Detect which cell encompasses the target text, then output its (X, Y) center coordinate. 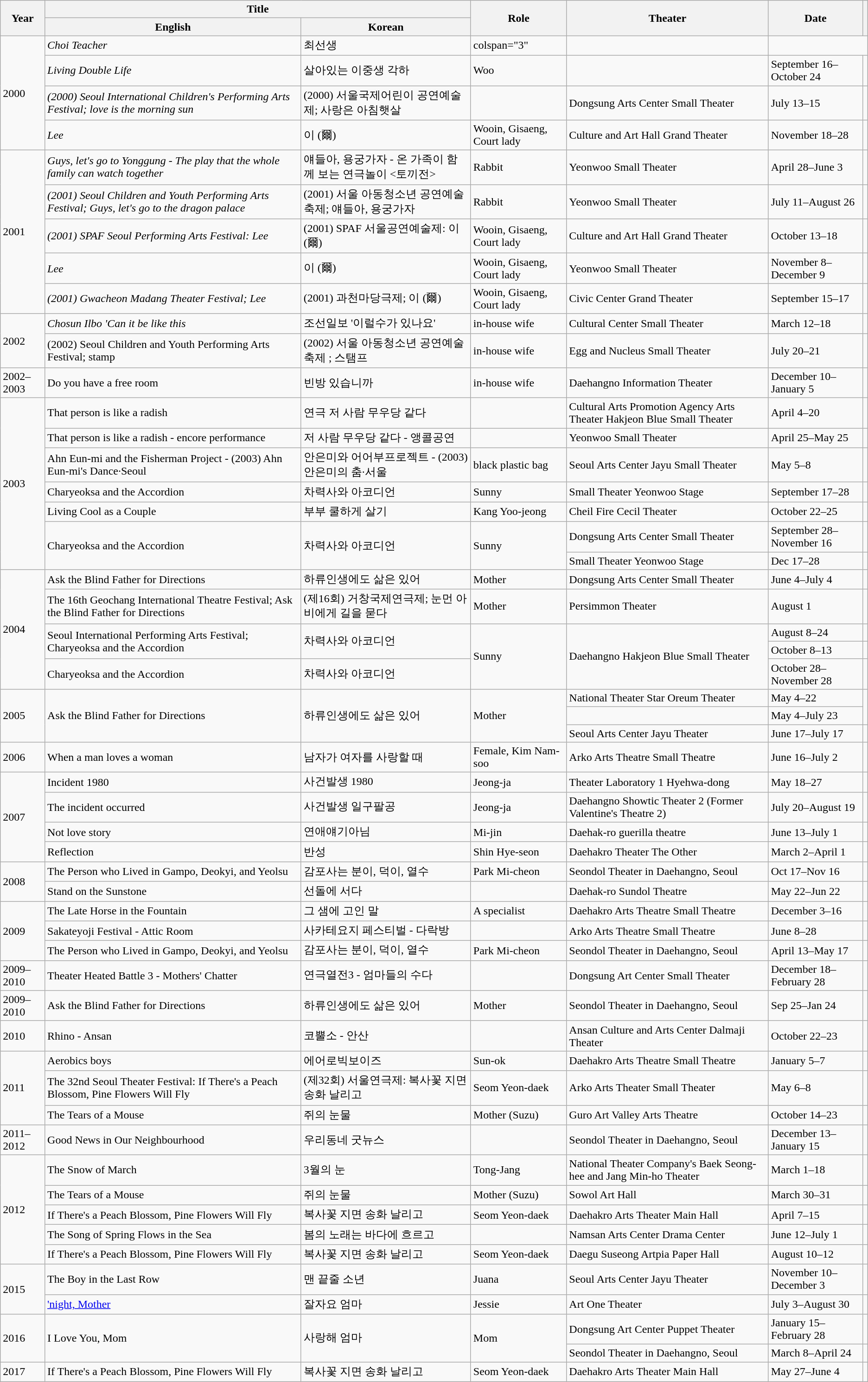
Juana (518, 1279)
(2001) Seoul Children and Youth Performing Arts Festival; Guys, let's go to the dragon palace (173, 202)
(2001) SPAF Seoul Performing Arts Festival: Lee (173, 236)
연극열전3 - 엄마들의 수다 (386, 975)
2001 (23, 232)
The Boy in the Last Row (173, 1279)
October 14–23 (815, 1115)
Ansan Culture and Arts Center Dalmaji Theater (668, 1035)
사건발생 일구팔공 (386, 807)
최선생 (386, 45)
3월의 눈 (386, 1170)
Stand on the Sunstone (173, 892)
Not love story (173, 832)
선돌에 서다 (386, 892)
October 22–23 (815, 1035)
사건발생 1980 (386, 782)
(2001) 서울 아동청소년 공연예술축제; 얘들아, 용궁가자 (386, 202)
2011–2012 (23, 1140)
The 16th Geochang International Theatre Festival; Ask the Blind Father for Directions (173, 606)
June 4–July 4 (815, 580)
May 27–June 4 (815, 1372)
Rhino - Ansan (173, 1035)
2003 (23, 484)
Daegu Suseong Artpia Paper Hall (668, 1254)
National Theater Star Oreum Theater (668, 698)
June 12–July 1 (815, 1235)
The incident occurred (173, 807)
October 28–November 28 (815, 674)
Daehak-ro Sundol Theatre (668, 892)
August 1 (815, 606)
얘들아, 용궁가자 - 온 가족이 함께 보는 연극놀이 <토끼전> (386, 167)
June 13–July 1 (815, 832)
September 28–November 16 (815, 536)
April 13–May 17 (815, 951)
(2001) 과천마당극제; 이 (爾) (386, 299)
December 18–February 28 (815, 975)
2016 (23, 1338)
맨 끝줄 소년 (386, 1279)
Namsan Arts Center Drama Center (668, 1235)
Choi Teacher (173, 45)
October 8–13 (815, 650)
November 8–December 9 (815, 268)
2007 (23, 817)
빈방 있습니까 (386, 383)
black plastic bag (518, 465)
Persimmon Theater (668, 606)
2002–2003 (23, 383)
Ahn Eun-mi and the Fisherman Project - (2003) Ahn Eun-mi's Dance·Seoul (173, 465)
2017 (23, 1372)
조선일보 '이럴수가 있나요' (386, 324)
colspan="3" (518, 45)
Aerobics boys (173, 1061)
When a man loves a woman (173, 757)
July 20–21 (815, 350)
Role (518, 18)
Daehak-ro guerilla theatre (668, 832)
English (173, 27)
Date (815, 18)
Sep 25–Jan 24 (815, 1006)
Guys, let's go to Yonggung - The play that the whole family can watch together (173, 167)
April 28–June 3 (815, 167)
September 17–28 (815, 492)
Female, Kim Nam-soo (518, 757)
The Late Horse in the Fountain (173, 911)
Living Cool as a Couple (173, 512)
Kang Yoo-jeong (518, 512)
우리동네 굿뉴스 (386, 1140)
(제16회) 거창국제연극제; 눈먼 아비에게 길을 묻다 (386, 606)
(제32회) 서울연극제: 복사꽃 지면 송화 날리고 (386, 1088)
Cultural Center Small Theater (668, 324)
The Song of Spring Flows in the Sea (173, 1235)
January 5–7 (815, 1061)
반성 (386, 852)
The Snow of March (173, 1170)
2012 (23, 1210)
(2001) Gwacheon Madang Theater Festival; Lee (173, 299)
그 샘에 고인 말 (386, 911)
March 1–18 (815, 1170)
Sun-ok (518, 1061)
(2000) 서울국제어린이 공연예술제; 사랑은 아침햇살 (386, 103)
코뿔소 - 안산 (386, 1035)
March 12–18 (815, 324)
연애얘기아님 (386, 832)
Seoul International Performing Arts Festival; Charyeoksa and the Accordion (173, 641)
May 22–Jun 22 (815, 892)
June 8–28 (815, 931)
Dec 17–28 (815, 561)
(2001) SPAF 서울공연예술제: 이 (爾) (386, 236)
(2002) 서울 아동청소년 공연예술축제 ; 스탬프 (386, 350)
Mom (518, 1338)
Theater Heated Battle 3 - Mothers' Chatter (173, 975)
Egg and Nucleus Small Theater (668, 350)
'night, Mother (173, 1305)
August 10–12 (815, 1254)
2004 (23, 630)
Reflection (173, 852)
Theater (668, 18)
I Love You, Mom (173, 1338)
Cheil Fire Cecil Theater (668, 512)
May 18–27 (815, 782)
July 13–15 (815, 103)
April 4–20 (815, 413)
에어로빅보이즈 (386, 1061)
Daehangno Information Theater (668, 383)
2010 (23, 1035)
Incident 1980 (173, 782)
March 2–April 1 (815, 852)
연극 저 사람 무우당 같다 (386, 413)
Daehangno Hakjeon Blue Small Theater (668, 656)
July 3–August 30 (815, 1305)
November 10–December 3 (815, 1279)
2015 (23, 1289)
2002 (23, 341)
Dongsung Art Center Small Theater (668, 975)
Shin Hye-seon (518, 852)
Sowol Art Hall (668, 1195)
Sakateyoji Festival - Attic Room (173, 931)
Good News in Our Neighbourhood (173, 1140)
Daehangno Showtic Theater 2 (Former Valentine's Theatre 2) (668, 807)
2000 (23, 93)
저 사람 무우당 같다 - 앵콜공연 (386, 438)
Seoul Arts Center Jayu Small Theater (668, 465)
Arko Arts Theater Small Theater (668, 1088)
사랑해 엄마 (386, 1338)
잘자요 엄마 (386, 1305)
Tong-Jang (518, 1170)
Cultural Arts Promotion Agency Arts Theater Hakjeon Blue Small Theater (668, 413)
National Theater Company's Baek Seong-hee and Jang Min-ho Theater (668, 1170)
2005 (23, 715)
Living Double Life (173, 71)
2008 (23, 881)
Woo (518, 71)
Dongsung Art Center Puppet Theater (668, 1330)
December 10–January 5 (815, 383)
2011 (23, 1087)
October 22–25 (815, 512)
That person is like a radish (173, 413)
A specialist (518, 911)
April 7–15 (815, 1215)
안은미와 어어부프로젝트 - (2003) 안은미의 춤·서울 (386, 465)
October 13–18 (815, 236)
살아있는 이중생 각하 (386, 71)
Oct 17–Nov 16 (815, 871)
November 18–28 (815, 135)
The 32nd Seoul Theater Festival: If There's a Peach Blossom, Pine Flowers Will Fly (173, 1088)
July 20–August 19 (815, 807)
Guro Art Valley Arts Theatre (668, 1115)
남자가 여자를 사랑할 때 (386, 757)
Do you have a free room (173, 383)
December 3–16 (815, 911)
Civic Center Grand Theater (668, 299)
May 4–22 (815, 698)
August 8–24 (815, 632)
December 13–January 15 (815, 1140)
2006 (23, 757)
(2000) Seoul International Children's Performing Arts Festival; love is the morning sun (173, 103)
Year (23, 18)
September 15–17 (815, 299)
May 6–8 (815, 1088)
January 15–February 28 (815, 1330)
(2002) Seoul Children and Youth Performing Arts Festival; stamp (173, 350)
May 5–8 (815, 465)
부부 쿨하게 살기 (386, 512)
사카테요지 페스티벌 - 다락방 (386, 931)
April 25–May 25 (815, 438)
Art One Theater (668, 1305)
July 11–August 26 (815, 202)
June 16–July 2 (815, 757)
Jessie (518, 1305)
June 17–July 17 (815, 733)
Theater Laboratory 1 Hyehwa-dong (668, 782)
Chosun Ilbo 'Can it be like this (173, 324)
May 4–July 23 (815, 715)
봄의 노래는 바다에 흐르고 (386, 1235)
That person is like a radish - encore performance (173, 438)
Mi-jin (518, 832)
Korean (386, 27)
Daehakro Theater The Other (668, 852)
Title (258, 9)
March 30–31 (815, 1195)
2009 (23, 931)
March 8–April 24 (815, 1353)
September 16–October 24 (815, 71)
